Locate the cell with the specified text and output its [X, Y] center coordinate. 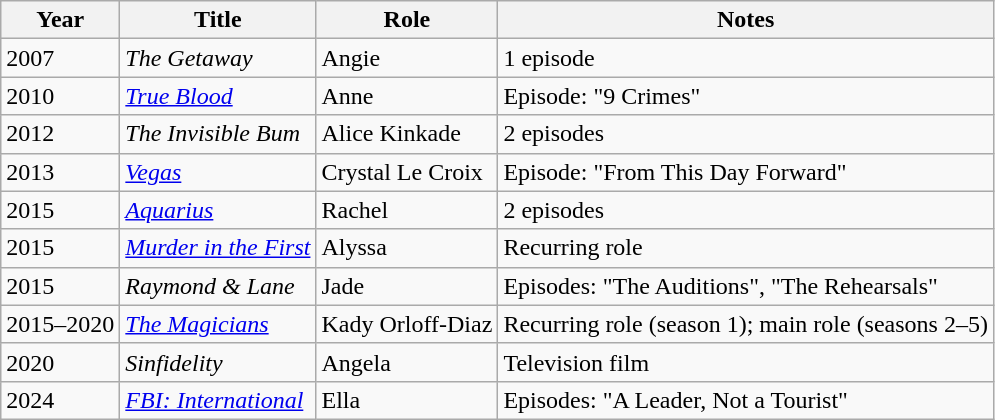
The Invisible Bum [218, 134]
Rachel [407, 210]
Anne [407, 96]
2015–2020 [60, 324]
The Getaway [218, 58]
2012 [60, 134]
Television film [746, 362]
Sinfidelity [218, 362]
Episodes: "The Auditions", "The Rehearsals" [746, 286]
2024 [60, 400]
Alyssa [407, 248]
Episodes: "A Leader, Not a Tourist" [746, 400]
Title [218, 20]
Raymond & Lane [218, 286]
The Magicians [218, 324]
2013 [60, 172]
1 episode [746, 58]
2010 [60, 96]
Ella [407, 400]
True Blood [218, 96]
Year [60, 20]
Angela [407, 362]
Recurring role (season 1); main role (seasons 2–5) [746, 324]
Kady Orloff-Diaz [407, 324]
Vegas [218, 172]
Alice Kinkade [407, 134]
2007 [60, 58]
Jade [407, 286]
Recurring role [746, 248]
Notes [746, 20]
2020 [60, 362]
Crystal Le Croix [407, 172]
Role [407, 20]
Episode: "From This Day Forward" [746, 172]
Aquarius [218, 210]
FBI: International [218, 400]
Murder in the First [218, 248]
Angie [407, 58]
Episode: "9 Crimes" [746, 96]
